Return the (x, y) coordinate for the center point of the cell that contains the specified text.  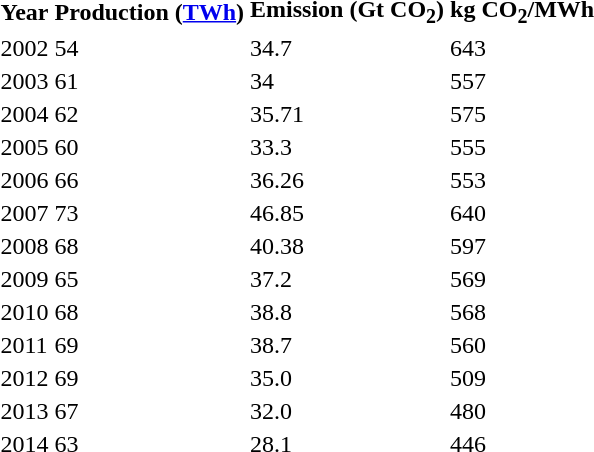
62 (150, 114)
54 (150, 48)
65 (150, 279)
61 (150, 81)
34.7 (348, 48)
40.38 (348, 246)
66 (150, 180)
34 (348, 81)
35.71 (348, 114)
38.8 (348, 312)
37.2 (348, 279)
73 (150, 213)
60 (150, 147)
46.85 (348, 213)
32.0 (348, 411)
35.0 (348, 378)
36.26 (348, 180)
67 (150, 411)
38.7 (348, 345)
33.3 (348, 147)
